From the cell containing the given text, extract its center point as (x, y) coordinate. 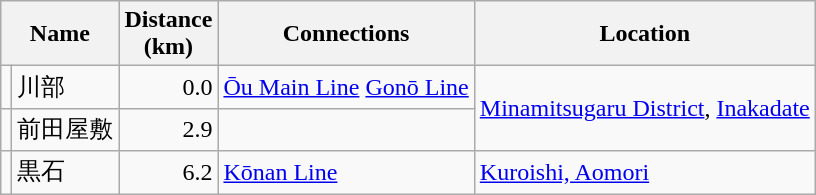
Location (644, 34)
前田屋敷 (66, 130)
Name (60, 34)
黒石 (66, 172)
2.9 (168, 130)
Minamitsugaru District, Inakadate (644, 108)
Connections (346, 34)
川部 (66, 88)
Kōnan Line (346, 172)
Kuroishi, Aomori (644, 172)
Distance(km) (168, 34)
0.0 (168, 88)
6.2 (168, 172)
Ōu Main Line Gonō Line (346, 88)
